Capture the cell that displays the provided text and extract its (X, Y) central coordinate. 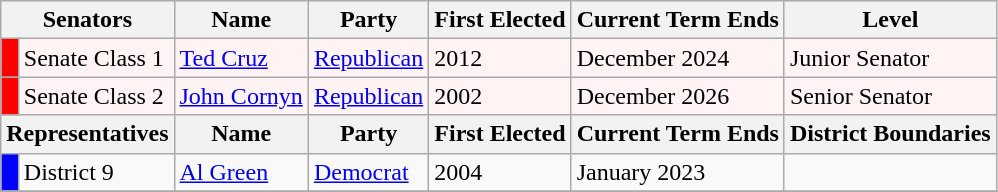
Senate Class 1 (96, 58)
John Cornyn (241, 96)
District Boundaries (890, 134)
Senior Senator (890, 96)
Al Green (241, 172)
January 2023 (678, 172)
Junior Senator (890, 58)
2012 (500, 58)
Level (890, 20)
Ted Cruz (241, 58)
District 9 (96, 172)
2002 (500, 96)
Representatives (88, 134)
Democrat (368, 172)
December 2024 (678, 58)
Senate Class 2 (96, 96)
2004 (500, 172)
Senators (88, 20)
December 2026 (678, 96)
